Pinpoint the cell where the given text exists, returning its [x, y] midpoint coordinate. 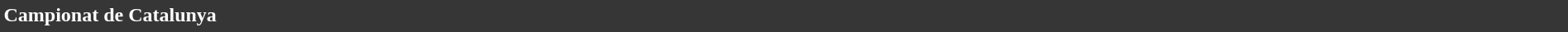
Campionat de Catalunya [784, 15]
